Return the [X, Y] coordinate for the center point of the cell that contains the specified text.  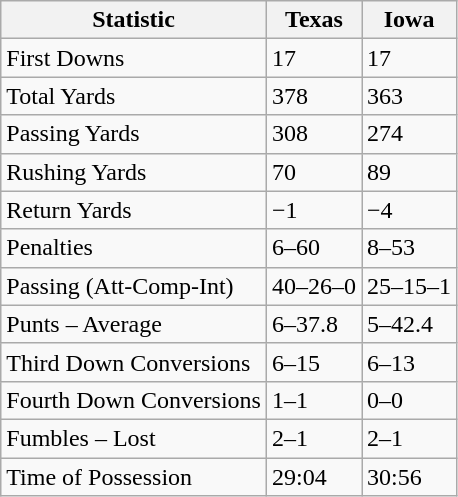
29:04 [314, 477]
Return Yards [134, 210]
89 [410, 172]
Passing (Att-Comp-Int) [134, 286]
308 [314, 134]
First Downs [134, 58]
Rushing Yards [134, 172]
Penalties [134, 248]
5–42.4 [410, 324]
25–15–1 [410, 286]
Third Down Conversions [134, 362]
Fumbles – Lost [134, 438]
−1 [314, 210]
70 [314, 172]
Punts – Average [134, 324]
Statistic [134, 20]
30:56 [410, 477]
0–0 [410, 400]
8–53 [410, 248]
1–1 [314, 400]
6–37.8 [314, 324]
Texas [314, 20]
Total Yards [134, 96]
6–15 [314, 362]
274 [410, 134]
6–60 [314, 248]
Passing Yards [134, 134]
6–13 [410, 362]
Iowa [410, 20]
−4 [410, 210]
378 [314, 96]
Fourth Down Conversions [134, 400]
363 [410, 96]
Time of Possession [134, 477]
40–26–0 [314, 286]
